Return the (x, y) coordinate for the center point of the cell that contains the specified text.  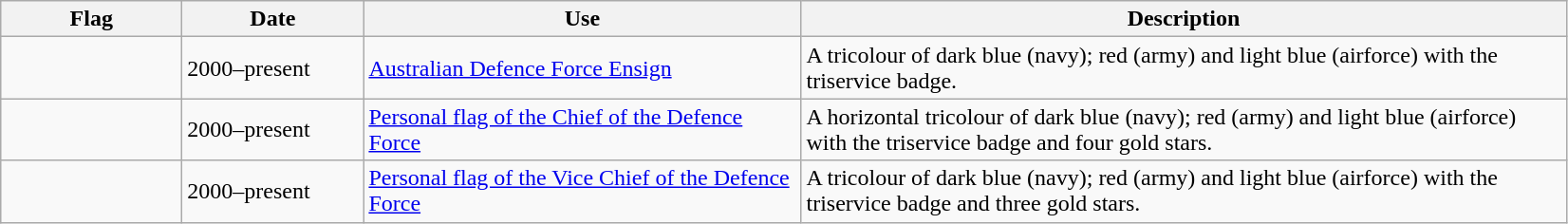
Description (1184, 19)
Use (583, 19)
Date (273, 19)
A tricolour of dark blue (navy); red (army) and light blue (airforce) with the triservice badge and three gold stars. (1184, 192)
Personal flag of the Vice Chief of the Defence Force (583, 192)
Australian Defence Force Ensign (583, 68)
Personal flag of the Chief of the Defence Force (583, 129)
Flag (91, 19)
A tricolour of dark blue (navy); red (army) and light blue (airforce) with the triservice badge. (1184, 68)
A horizontal tricolour of dark blue (navy); red (army) and light blue (airforce) with the triservice badge and four gold stars. (1184, 129)
